Locate the cell with the specified text and output its (X, Y) center coordinate. 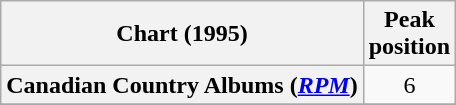
Chart (1995) (182, 34)
6 (409, 85)
Peakposition (409, 34)
Canadian Country Albums (RPM) (182, 85)
